For the text-containing cell, return its midpoint in [x, y] coordinate format. 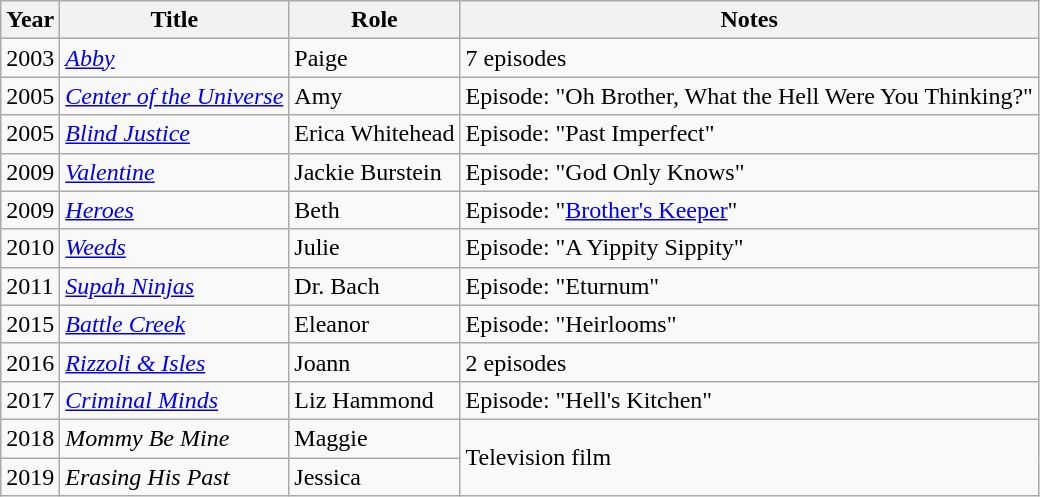
2016 [30, 362]
Erasing His Past [174, 477]
Episode: "Heirlooms" [749, 324]
Abby [174, 58]
Episode: "Past Imperfect" [749, 134]
Television film [749, 457]
Episode: "Eturnum" [749, 286]
Paige [374, 58]
Center of the Universe [174, 96]
Eleanor [374, 324]
Liz Hammond [374, 400]
2019 [30, 477]
Julie [374, 248]
Blind Justice [174, 134]
Maggie [374, 438]
Episode: "Brother's Keeper" [749, 210]
Year [30, 20]
Heroes [174, 210]
Notes [749, 20]
Mommy Be Mine [174, 438]
Title [174, 20]
Episode: "Hell's Kitchen" [749, 400]
2003 [30, 58]
Supah Ninjas [174, 286]
Beth [374, 210]
Erica Whitehead [374, 134]
Amy [374, 96]
2018 [30, 438]
Valentine [174, 172]
Rizzoli & Isles [174, 362]
Role [374, 20]
2010 [30, 248]
Joann [374, 362]
Battle Creek [174, 324]
Weeds [174, 248]
Episode: "Oh Brother, What the Hell Were You Thinking?" [749, 96]
Jackie Burstein [374, 172]
2017 [30, 400]
Episode: "A Yippity Sippity" [749, 248]
2 episodes [749, 362]
Episode: "God Only Knows" [749, 172]
Dr. Bach [374, 286]
Jessica [374, 477]
7 episodes [749, 58]
Criminal Minds [174, 400]
2011 [30, 286]
2015 [30, 324]
